Capture the cell that displays the provided text and extract its [X, Y] central coordinate. 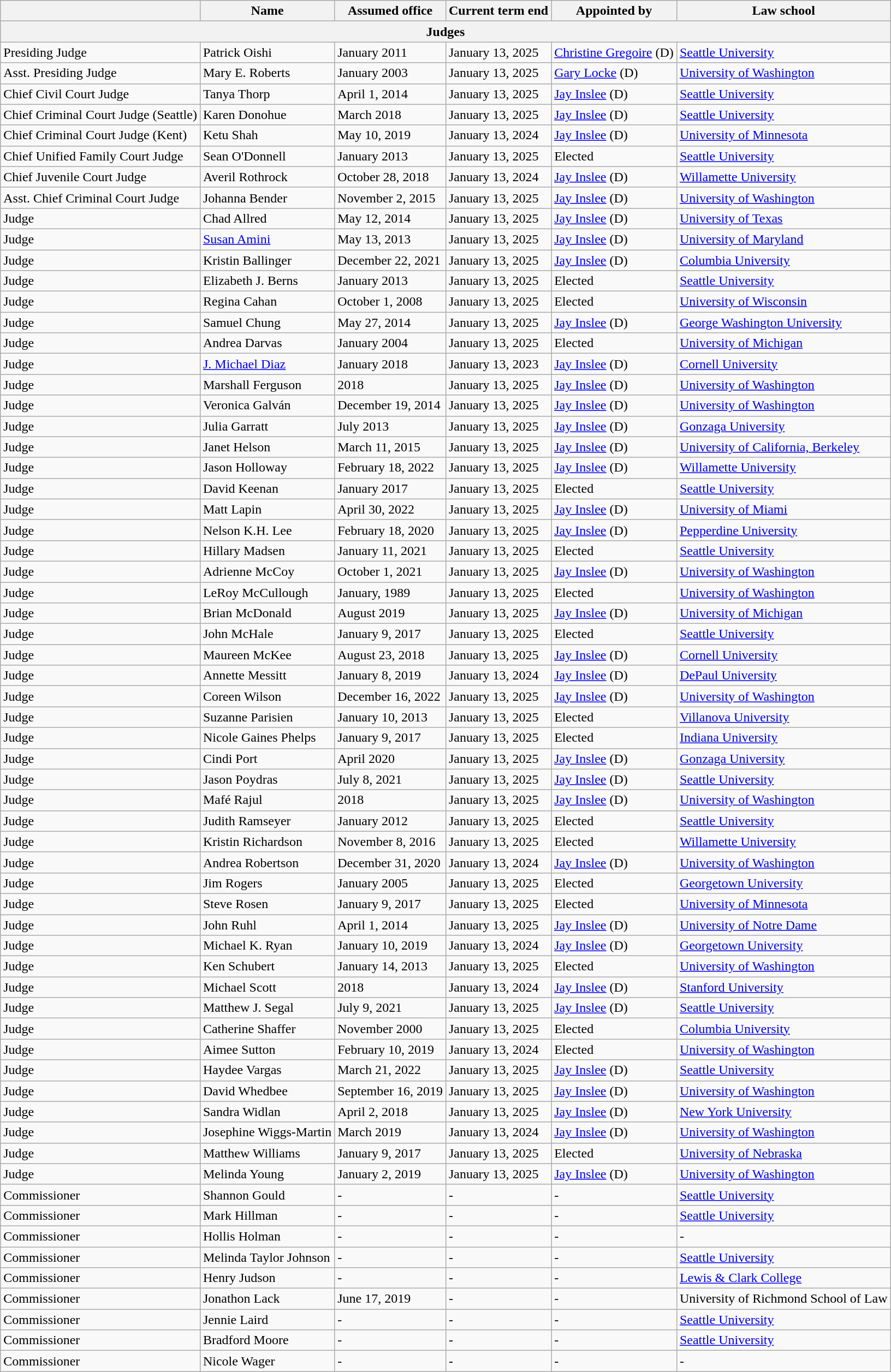
Chad Allred [267, 218]
January 10, 2019 [390, 946]
January 2, 2019 [390, 1174]
Jennie Laird [267, 1320]
New York University [783, 1112]
February 10, 2019 [390, 1049]
Melinda Young [267, 1174]
Michael K. Ryan [267, 946]
Marshall Ferguson [267, 385]
February 18, 2020 [390, 530]
January 13, 2023 [498, 364]
Samuel Chung [267, 323]
Catherine Shaffer [267, 1029]
Indiana University [783, 738]
Aimee Sutton [267, 1049]
January 2005 [390, 883]
Jonathon Lack [267, 1299]
December 31, 2020 [390, 862]
Hillary Madsen [267, 551]
DePaul University [783, 676]
March 21, 2022 [390, 1070]
Ken Schubert [267, 967]
Christine Gregoire (D) [614, 52]
August 23, 2018 [390, 655]
October 28, 2018 [390, 177]
John Ruhl [267, 925]
Cindi Port [267, 759]
July 9, 2021 [390, 1008]
Mary E. Roberts [267, 73]
David Keenan [267, 488]
Michael Scott [267, 987]
March 2018 [390, 115]
Mark Hillman [267, 1215]
Gary Locke (D) [614, 73]
Jim Rogers [267, 883]
Law school [783, 11]
University of Miami [783, 509]
Matt Lapin [267, 509]
Annette Messitt [267, 676]
University of Wisconsin [783, 302]
Coreen Wilson [267, 696]
Kristin Ballinger [267, 260]
December 19, 2014 [390, 405]
Presiding Judge [100, 52]
April 2020 [390, 759]
Bradford Moore [267, 1340]
University of Notre Dame [783, 925]
Hollis Holman [267, 1236]
David Whedbee [267, 1091]
University of California, Berkeley [783, 447]
November 8, 2016 [390, 842]
Chief Juvenile Court Judge [100, 177]
Chief Unified Family Court Judge [100, 156]
Regina Cahan [267, 302]
Adrienne McCoy [267, 571]
Stanford University [783, 987]
January 8, 2019 [390, 676]
Chief Civil Court Judge [100, 94]
January 2018 [390, 364]
George Washington University [783, 323]
J. Michael Diaz [267, 364]
Chief Criminal Court Judge (Kent) [100, 135]
Janet Helson [267, 447]
Ketu Shah [267, 135]
November 2, 2015 [390, 198]
August 2019 [390, 613]
Name [267, 11]
January 2003 [390, 73]
University of Nebraska [783, 1153]
John McHale [267, 634]
Villanova University [783, 717]
May 10, 2019 [390, 135]
University of Maryland [783, 239]
July 8, 2021 [390, 779]
Steve Rosen [267, 904]
Haydee Vargas [267, 1070]
March 11, 2015 [390, 447]
Patrick Oishi [267, 52]
Mafé Rajul [267, 800]
November 2000 [390, 1029]
Jason Holloway [267, 468]
December 16, 2022 [390, 696]
Asst. Presiding Judge [100, 73]
January 2017 [390, 488]
Suzanne Parisien [267, 717]
December 22, 2021 [390, 260]
October 1, 2008 [390, 302]
May 27, 2014 [390, 323]
March 2019 [390, 1132]
Averil Rothrock [267, 177]
Appointed by [614, 11]
January 11, 2021 [390, 551]
January 2004 [390, 343]
Judges [445, 32]
Matthew J. Segal [267, 1008]
Veronica Galván [267, 405]
April 30, 2022 [390, 509]
Karen Donohue [267, 115]
Johanna Bender [267, 198]
Nelson K.H. Lee [267, 530]
Sean O'Donnell [267, 156]
Josephine Wiggs-Martin [267, 1132]
Tanya Thorp [267, 94]
April 2, 2018 [390, 1112]
February 18, 2022 [390, 468]
January, 1989 [390, 592]
October 1, 2021 [390, 571]
University of Richmond School of Law [783, 1299]
Maureen McKee [267, 655]
Sandra Widlan [267, 1112]
Elizabeth J. Berns [267, 281]
Shannon Gould [267, 1195]
Andrea Robertson [267, 862]
January 10, 2013 [390, 717]
Nicole Gaines Phelps [267, 738]
Current term end [498, 11]
Henry Judson [267, 1278]
June 17, 2019 [390, 1299]
Pepperdine University [783, 530]
January 2012 [390, 821]
July 2013 [390, 426]
Kristin Richardson [267, 842]
Judith Ramseyer [267, 821]
May 13, 2013 [390, 239]
Melinda Taylor Johnson [267, 1257]
Jason Poydras [267, 779]
Andrea Darvas [267, 343]
May 12, 2014 [390, 218]
September 16, 2019 [390, 1091]
University of Texas [783, 218]
January 2011 [390, 52]
Nicole Wager [267, 1361]
Matthew Williams [267, 1153]
Chief Criminal Court Judge (Seattle) [100, 115]
Assumed office [390, 11]
Susan Amini [267, 239]
Lewis & Clark College [783, 1278]
LeRoy McCullough [267, 592]
Julia Garratt [267, 426]
Asst. Chief Criminal Court Judge [100, 198]
Brian McDonald [267, 613]
January 14, 2013 [390, 967]
